Locate the cell with the specified text and output its (X, Y) center coordinate. 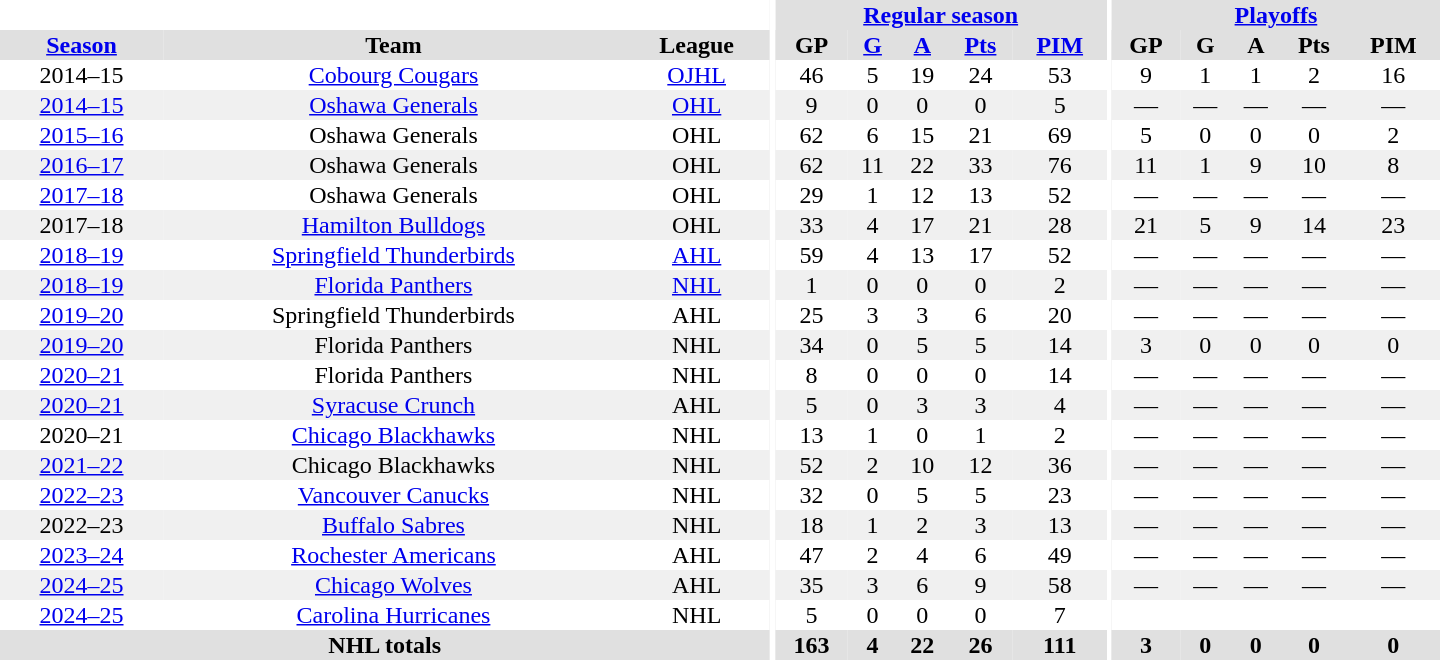
2015–16 (82, 135)
19 (922, 75)
Regular season (940, 15)
2023–24 (82, 555)
49 (1060, 555)
46 (812, 75)
53 (1060, 75)
20 (1060, 315)
2021–22 (82, 465)
Vancouver Canucks (394, 495)
7 (1060, 615)
59 (812, 255)
Rochester Americans (394, 555)
League (697, 45)
34 (812, 345)
26 (981, 645)
32 (812, 495)
35 (812, 585)
NHL totals (384, 645)
25 (812, 315)
18 (812, 525)
Syracuse Crunch (394, 405)
Chicago Wolves (394, 585)
29 (812, 195)
Cobourg Cougars (394, 75)
111 (1060, 645)
58 (1060, 585)
Season (82, 45)
Playoffs (1276, 15)
28 (1060, 225)
16 (1394, 75)
76 (1060, 165)
Hamilton Bulldogs (394, 225)
Buffalo Sabres (394, 525)
47 (812, 555)
2016–17 (82, 165)
36 (1060, 465)
163 (812, 645)
OJHL (697, 75)
Team (394, 45)
24 (981, 75)
Carolina Hurricanes (394, 615)
69 (1060, 135)
15 (922, 135)
